Provide the [X, Y] coordinate of the cell's center where the given text is located.  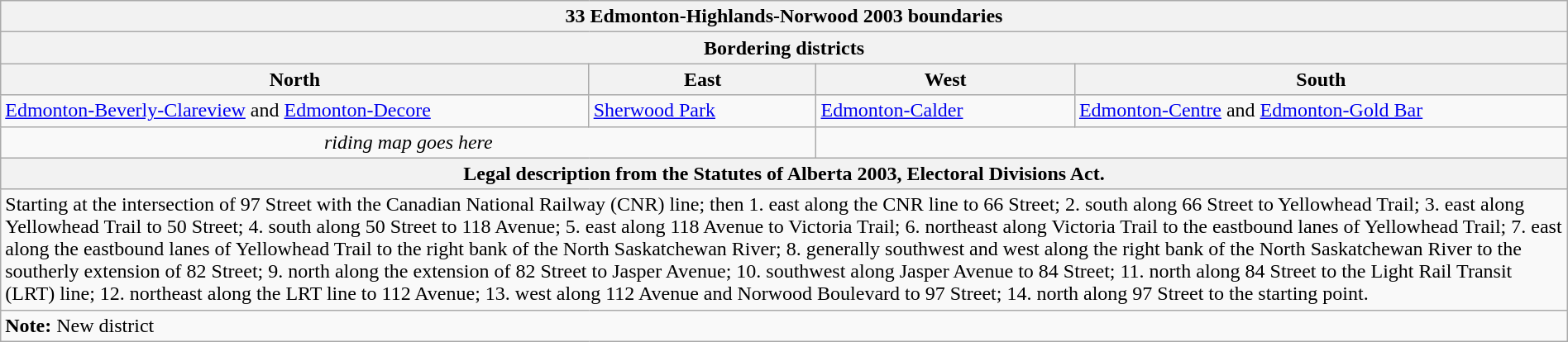
South [1321, 79]
Edmonton-Beverly-Clareview and Edmonton-Decore [294, 111]
Legal description from the Statutes of Alberta 2003, Electoral Divisions Act. [784, 173]
riding map goes here [409, 142]
Note: New district [784, 325]
West [945, 79]
North [294, 79]
33 Edmonton-Highlands-Norwood 2003 boundaries [784, 17]
Bordering districts [784, 48]
Edmonton-Centre and Edmonton-Gold Bar [1321, 111]
East [703, 79]
Edmonton-Calder [945, 111]
Sherwood Park [703, 111]
